Identify which cell holds the provided text, then report its (X, Y) central coordinate. 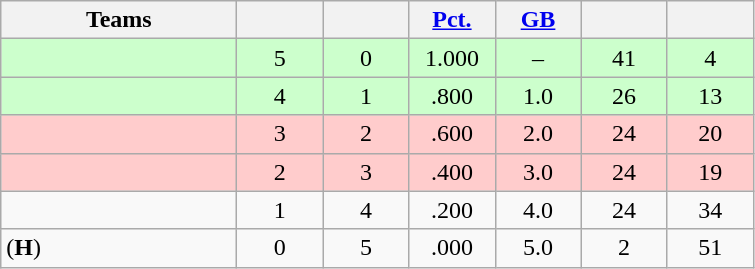
41 (624, 58)
Teams (119, 20)
51 (710, 248)
Pct. (452, 20)
1.0 (538, 96)
3.0 (538, 172)
5.0 (538, 248)
4.0 (538, 210)
– (538, 58)
2.0 (538, 134)
34 (710, 210)
.400 (452, 172)
26 (624, 96)
20 (710, 134)
1.000 (452, 58)
.200 (452, 210)
.000 (452, 248)
.800 (452, 96)
GB (538, 20)
.600 (452, 134)
19 (710, 172)
13 (710, 96)
(H) (119, 248)
